Extract the [x, y] coordinate from the center of the cell holding the provided text.  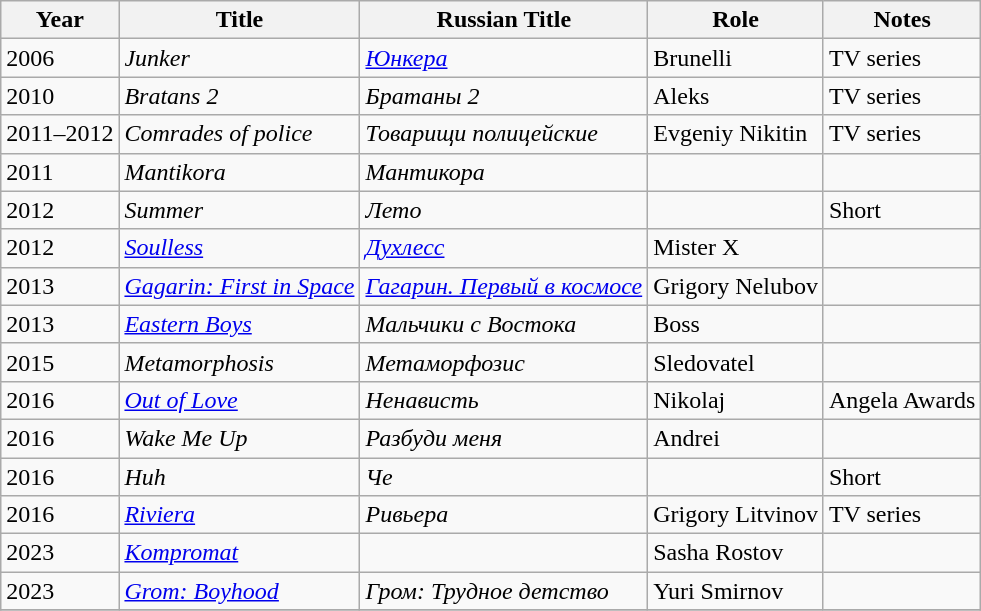
Brunelli [736, 58]
Andrei [736, 438]
Metamorphosis [240, 362]
2011–2012 [60, 134]
Юнкера [504, 58]
Junker [240, 58]
Out of Love [240, 400]
2006 [60, 58]
Riviera [240, 515]
Мантикора [504, 172]
Notes [902, 20]
Soulless [240, 248]
Yuri Smirnov [736, 591]
Boss [736, 324]
Ривьера [504, 515]
Grom: Boyhood [240, 591]
Kompromat [240, 553]
Sledovatel [736, 362]
Sasha Rostov [736, 553]
Братаны 2 [504, 96]
Grigory Nelubov [736, 286]
Че [504, 477]
Товарищи полицейские [504, 134]
Eastern Boys [240, 324]
Лето [504, 210]
Role [736, 20]
Ненависть [504, 400]
Angela Awards [902, 400]
Гром: Трудное детство [504, 591]
2011 [60, 172]
Title [240, 20]
Wake Me Up [240, 438]
Huh [240, 477]
Мальчики с Востока [504, 324]
Гагарин. Первый в космосе [504, 286]
Духлесс [504, 248]
Bratans 2 [240, 96]
Mister X [736, 248]
Nikolaj [736, 400]
Gagarin: First in Space [240, 286]
Comrades of police [240, 134]
Метаморфозис [504, 362]
Grigory Litvinov [736, 515]
Разбуди меня [504, 438]
Evgeniy Nikitin [736, 134]
Year [60, 20]
Aleks [736, 96]
2010 [60, 96]
2015 [60, 362]
Russian Title [504, 20]
Summer [240, 210]
Mantikora [240, 172]
